Pinpoint the cell where the given text exists, returning its (X, Y) midpoint coordinate. 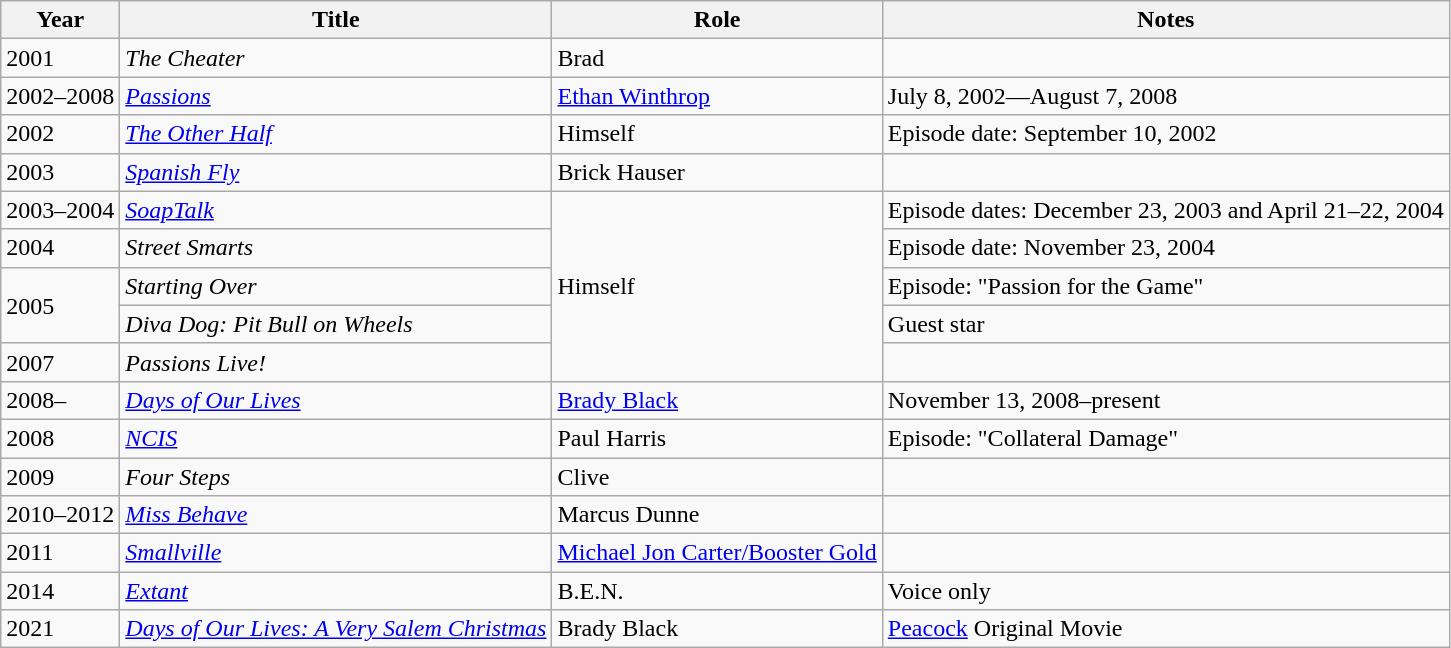
2007 (60, 362)
SoapTalk (336, 210)
Passions Live! (336, 362)
Episode: "Passion for the Game" (1166, 286)
The Cheater (336, 58)
Passions (336, 96)
Days of Our Lives: A Very Salem Christmas (336, 629)
The Other Half (336, 134)
2004 (60, 248)
2021 (60, 629)
Brad (717, 58)
Smallville (336, 553)
July 8, 2002—August 7, 2008 (1166, 96)
Spanish Fly (336, 172)
2008– (60, 400)
B.E.N. (717, 591)
Diva Dog: Pit Bull on Wheels (336, 324)
Starting Over (336, 286)
2010–2012 (60, 515)
Voice only (1166, 591)
Episode date: November 23, 2004 (1166, 248)
Ethan Winthrop (717, 96)
Brick Hauser (717, 172)
Guest star (1166, 324)
Episode date: September 10, 2002 (1166, 134)
2008 (60, 438)
Episode: "Collateral Damage" (1166, 438)
Title (336, 20)
2001 (60, 58)
2011 (60, 553)
2005 (60, 305)
Year (60, 20)
Michael Jon Carter/Booster Gold (717, 553)
2002 (60, 134)
November 13, 2008–present (1166, 400)
Days of Our Lives (336, 400)
Street Smarts (336, 248)
Episode dates: December 23, 2003 and April 21–22, 2004 (1166, 210)
2003 (60, 172)
Miss Behave (336, 515)
2003–2004 (60, 210)
Clive (717, 477)
NCIS (336, 438)
2014 (60, 591)
Paul Harris (717, 438)
Extant (336, 591)
Notes (1166, 20)
Peacock Original Movie (1166, 629)
2002–2008 (60, 96)
2009 (60, 477)
Four Steps (336, 477)
Role (717, 20)
Marcus Dunne (717, 515)
